Extract the [x, y] coordinate from the center of the cell holding the provided text.  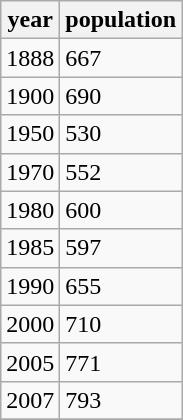
year [30, 20]
1970 [30, 172]
1990 [30, 286]
1888 [30, 58]
1900 [30, 96]
2007 [30, 400]
771 [121, 362]
600 [121, 210]
552 [121, 172]
667 [121, 58]
655 [121, 286]
690 [121, 96]
1985 [30, 248]
793 [121, 400]
597 [121, 248]
1980 [30, 210]
1950 [30, 134]
2005 [30, 362]
710 [121, 324]
population [121, 20]
2000 [30, 324]
530 [121, 134]
